From the cell containing the given text, extract its center point as (X, Y) coordinate. 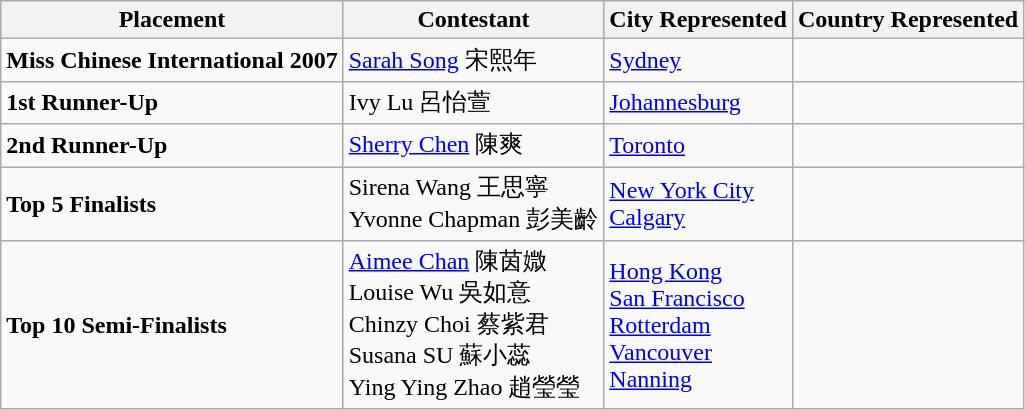
Top 5 Finalists (172, 203)
Hong KongSan FranciscoRotterdamVancouverNanning (698, 326)
2nd Runner-Up (172, 146)
Sarah Song 宋熙年 (474, 60)
Aimee Chan 陳茵媺Louise Wu 吳如意Chinzy Choi 蔡紫君Susana SU 蘇小蕊Ying Ying Zhao 趙瑩瑩 (474, 326)
City Represented (698, 20)
Toronto (698, 146)
Johannesburg (698, 102)
Sirena Wang 王思寧Yvonne Chapman 彭美齡 (474, 203)
Sydney (698, 60)
Contestant (474, 20)
Top 10 Semi-Finalists (172, 326)
Country Represented (908, 20)
Placement (172, 20)
Miss Chinese International 2007 (172, 60)
New York CityCalgary (698, 203)
1st Runner-Up (172, 102)
Sherry Chen 陳爽 (474, 146)
Ivy Lu 呂怡萱 (474, 102)
